Output the (x, y) coordinate of the center of the cell containing the given text.  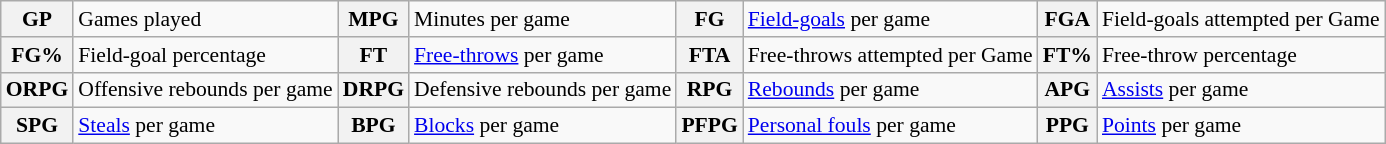
Assists per game (1241, 90)
Points per game (1241, 126)
Minutes per game (542, 19)
Steals per game (205, 126)
PFPG (709, 126)
FG% (37, 55)
SPG (37, 126)
MPG (374, 19)
Personal fouls per game (890, 126)
Offensive rebounds per game (205, 90)
Field-goal percentage (205, 55)
PPG (1068, 126)
APG (1068, 90)
Free-throws attempted per Game (890, 55)
FT (374, 55)
Free-throw percentage (1241, 55)
Games played (205, 19)
BPG (374, 126)
Blocks per game (542, 126)
GP (37, 19)
FTA (709, 55)
FGA (1068, 19)
FG (709, 19)
Field-goals per game (890, 19)
Defensive rebounds per game (542, 90)
Rebounds per game (890, 90)
DRPG (374, 90)
ORPG (37, 90)
Free-throws per game (542, 55)
FT% (1068, 55)
RPG (709, 90)
Field-goals attempted per Game (1241, 19)
